Output the (x, y) coordinate of the center of the cell containing the given text.  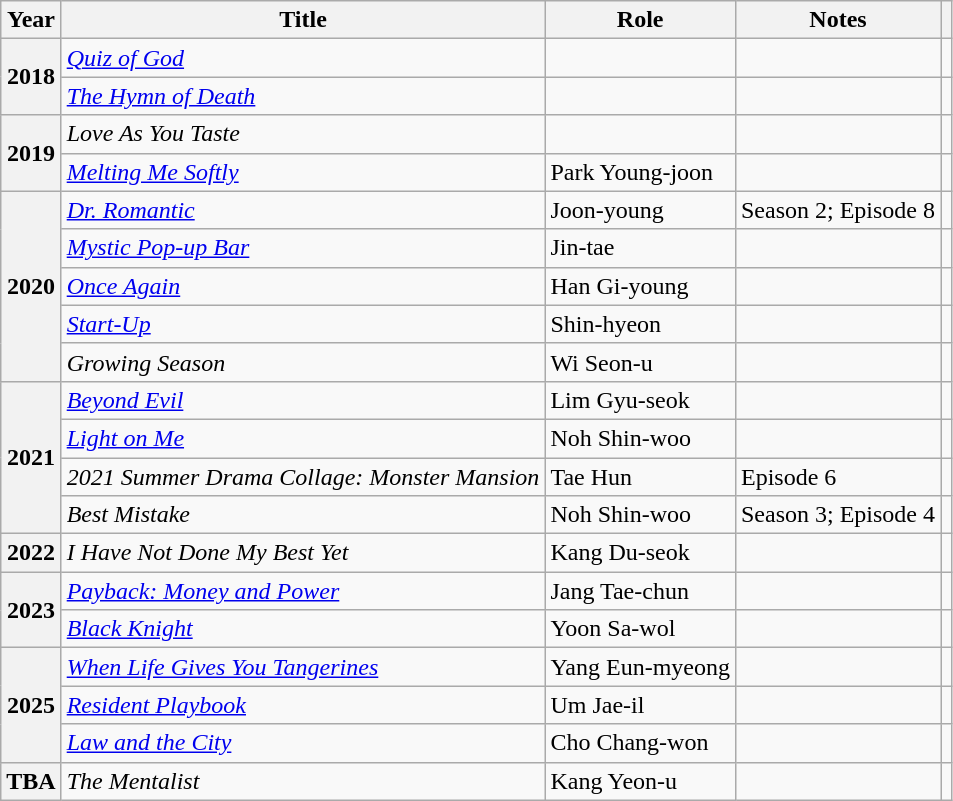
Once Again (303, 286)
Um Jae-il (640, 705)
Joon-young (640, 210)
Park Young-joon (640, 172)
When Life Gives You Tangerines (303, 667)
Season 2; Episode 8 (838, 210)
Episode 6 (838, 477)
2025 (31, 705)
2020 (31, 286)
Payback: Money and Power (303, 591)
The Mentalist (303, 781)
Resident Playbook (303, 705)
Love As You Taste (303, 134)
2021 Summer Drama Collage: Monster Mansion (303, 477)
Dr. Romantic (303, 210)
The Hymn of Death (303, 96)
Yang Eun-myeong (640, 667)
Wi Seon-u (640, 362)
Lim Gyu-seok (640, 400)
Melting Me Softly (303, 172)
2019 (31, 153)
Jang Tae-chun (640, 591)
Notes (838, 20)
I Have Not Done My Best Yet (303, 553)
Season 3; Episode 4 (838, 515)
2018 (31, 77)
Black Knight (303, 629)
Quiz of God (303, 58)
Yoon Sa-wol (640, 629)
Shin-hyeon (640, 324)
Han Gi-young (640, 286)
Cho Chang-won (640, 743)
Title (303, 20)
Light on Me (303, 438)
TBA (31, 781)
Best Mistake (303, 515)
Role (640, 20)
2022 (31, 553)
Year (31, 20)
Beyond Evil (303, 400)
Start-Up (303, 324)
Kang Yeon-u (640, 781)
Jin-tae (640, 248)
Mystic Pop-up Bar (303, 248)
2023 (31, 610)
Kang Du-seok (640, 553)
2021 (31, 457)
Growing Season (303, 362)
Law and the City (303, 743)
Tae Hun (640, 477)
